Search for the cell housing the specified text and yield its [x, y] center coordinate. 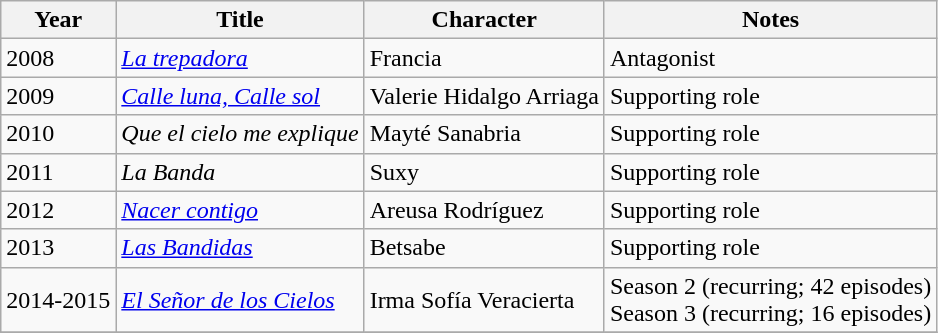
2014-2015 [58, 300]
Francia [484, 58]
2009 [58, 96]
Areusa Rodríguez [484, 210]
La Banda [240, 172]
Nacer contigo [240, 210]
Suxy [484, 172]
2008 [58, 58]
El Señor de los Cielos [240, 300]
Notes [770, 20]
Valerie Hidalgo Arriaga [484, 96]
2010 [58, 134]
Character [484, 20]
Antagonist [770, 58]
Title [240, 20]
La trepadora [240, 58]
Calle luna, Calle sol [240, 96]
2011 [58, 172]
2012 [58, 210]
Year [58, 20]
Que el cielo me explique [240, 134]
Irma Sofía Veracierta [484, 300]
Season 2 (recurring; 42 episodes) Season 3 (recurring; 16 episodes) [770, 300]
Las Bandidas [240, 248]
2013 [58, 248]
Betsabe [484, 248]
Mayté Sanabria [484, 134]
